Return the (x, y) coordinate for the center point of the cell that contains the specified text.  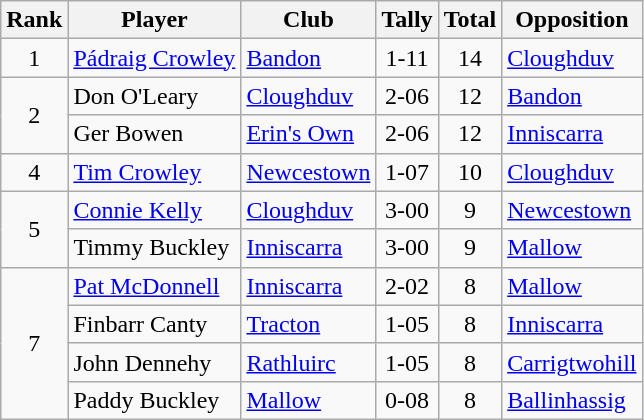
0-08 (407, 400)
Tally (407, 20)
4 (34, 172)
Tim Crowley (154, 172)
Rank (34, 20)
Player (154, 20)
14 (470, 58)
1-07 (407, 172)
Carrigtwohill (572, 362)
Rathluirc (308, 362)
2-02 (407, 286)
Finbarr Canty (154, 324)
1-11 (407, 58)
Ger Bowen (154, 134)
Paddy Buckley (154, 400)
Ballinhassig (572, 400)
Timmy Buckley (154, 248)
Erin's Own (308, 134)
Pat McDonnell (154, 286)
Connie Kelly (154, 210)
Club (308, 20)
John Dennehy (154, 362)
Total (470, 20)
2 (34, 115)
Don O'Leary (154, 96)
10 (470, 172)
7 (34, 343)
5 (34, 229)
Tracton (308, 324)
Pádraig Crowley (154, 58)
1 (34, 58)
Opposition (572, 20)
